Detect which cell encompasses the target text, then output its [X, Y] center coordinate. 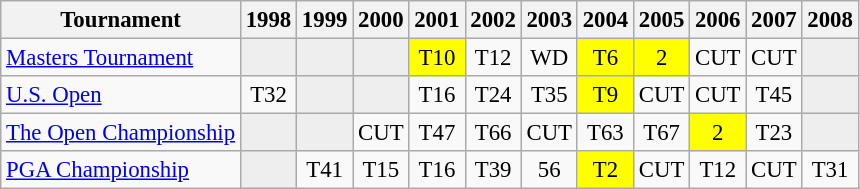
2003 [549, 20]
T10 [437, 58]
2000 [381, 20]
2005 [661, 20]
2007 [774, 20]
The Open Championship [121, 133]
2006 [718, 20]
2001 [437, 20]
T2 [605, 170]
T39 [493, 170]
2008 [830, 20]
T47 [437, 133]
T66 [493, 133]
T67 [661, 133]
T9 [605, 95]
T31 [830, 170]
2002 [493, 20]
T15 [381, 170]
U.S. Open [121, 95]
T45 [774, 95]
56 [549, 170]
T6 [605, 58]
PGA Championship [121, 170]
T32 [268, 95]
T35 [549, 95]
T41 [325, 170]
1998 [268, 20]
T63 [605, 133]
Tournament [121, 20]
2004 [605, 20]
T23 [774, 133]
T24 [493, 95]
WD [549, 58]
1999 [325, 20]
Masters Tournament [121, 58]
